Find where the given text appears and provide that cell's center as [x, y] coordinate. 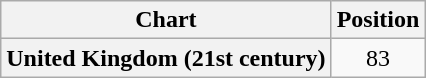
Position [378, 20]
Chart [166, 20]
83 [378, 58]
United Kingdom (21st century) [166, 58]
